Provide the [X, Y] coordinate of the cell's center where the given text is located.  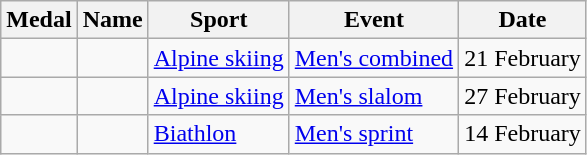
Name [112, 20]
Sport [218, 20]
Men's slalom [374, 96]
21 February [523, 58]
Men's sprint [374, 134]
27 February [523, 96]
14 February [523, 134]
Men's combined [374, 58]
Event [374, 20]
Biathlon [218, 134]
Medal [39, 20]
Date [523, 20]
